Detect which cell encompasses the target text, then output its [X, Y] center coordinate. 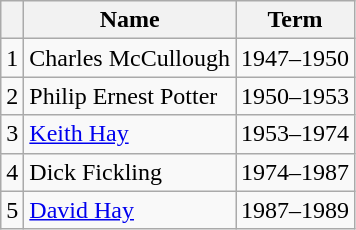
Name [130, 20]
1 [12, 58]
1953–1974 [296, 134]
Keith Hay [130, 134]
1947–1950 [296, 58]
4 [12, 172]
3 [12, 134]
Philip Ernest Potter [130, 96]
1974–1987 [296, 172]
1987–1989 [296, 210]
Charles McCullough [130, 58]
Term [296, 20]
5 [12, 210]
2 [12, 96]
1950–1953 [296, 96]
David Hay [130, 210]
Dick Fickling [130, 172]
